Output the [X, Y] coordinate of the center of the cell containing the given text.  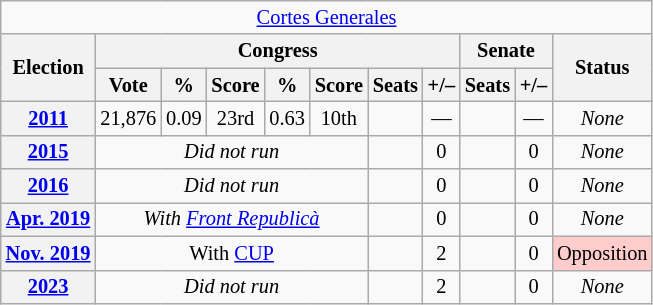
10th [339, 118]
With CUP [231, 253]
Election [48, 68]
21,876 [128, 118]
0.63 [286, 118]
Congress [278, 51]
2011 [48, 118]
Opposition [602, 253]
Nov. 2019 [48, 253]
23rd [235, 118]
Cortes Generales [327, 17]
Vote [128, 85]
2023 [48, 287]
Apr. 2019 [48, 219]
Status [602, 68]
2016 [48, 186]
2015 [48, 152]
Senate [506, 51]
With Front Republicà [231, 219]
0.09 [184, 118]
